For the text-containing cell, return its midpoint in [X, Y] coordinate format. 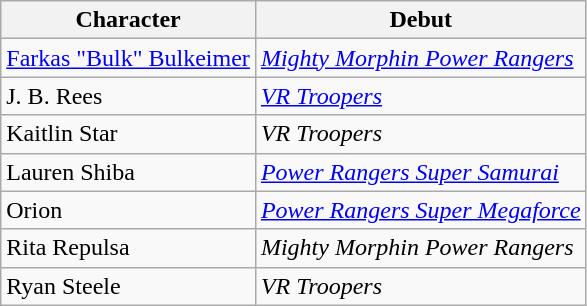
Rita Repulsa [128, 248]
Power Rangers Super Samurai [420, 172]
J. B. Rees [128, 96]
Debut [420, 20]
Kaitlin Star [128, 134]
Orion [128, 210]
Ryan Steele [128, 286]
Farkas "Bulk" Bulkeimer [128, 58]
Power Rangers Super Megaforce [420, 210]
Character [128, 20]
Lauren Shiba [128, 172]
